Scan for the cell matching the given text and deliver its (X, Y) coordinate at center. 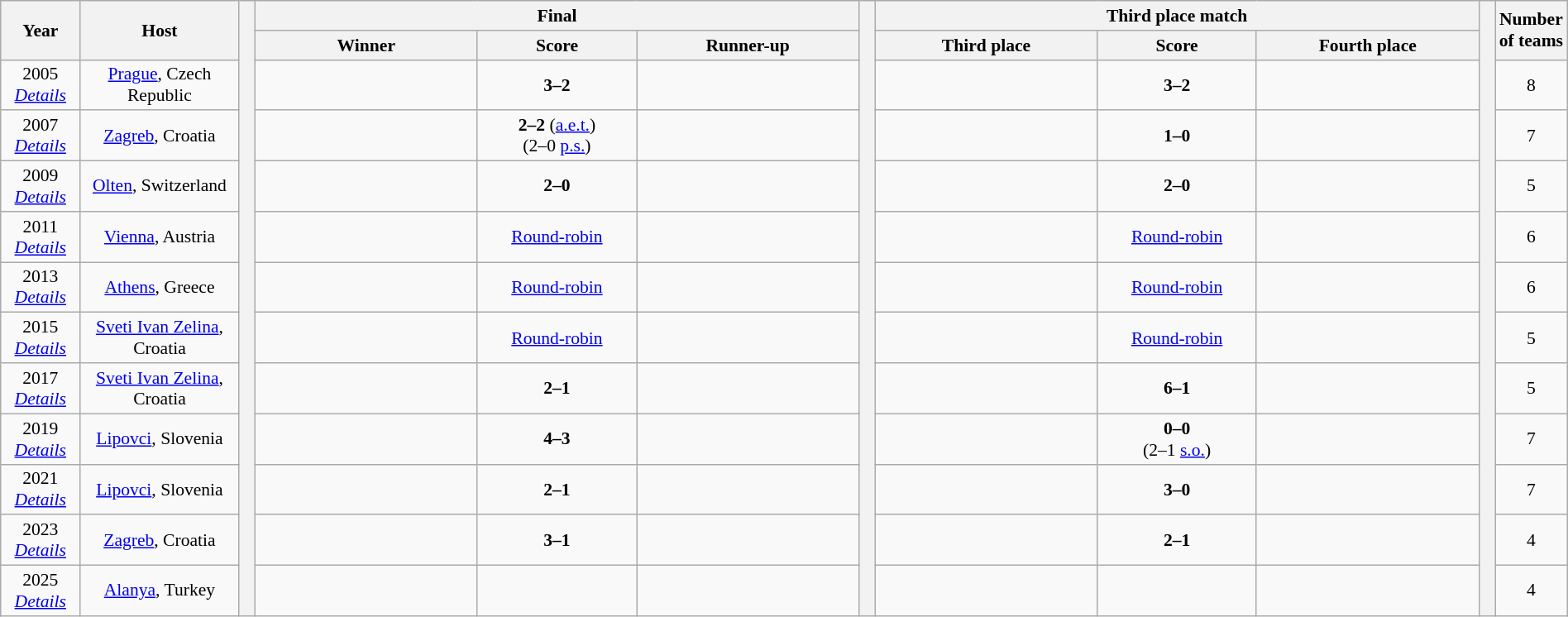
2007Details (41, 136)
Year (41, 30)
Runner-up (748, 45)
Number of teams (1532, 30)
2015Details (41, 337)
Vienna, Austria (160, 237)
Olten, Switzerland (160, 187)
3–0 (1177, 490)
Alanya, Turkey (160, 591)
Final (557, 16)
2025Details (41, 591)
Third place match (1177, 16)
0–0(2–1 s.o.) (1177, 438)
Host (160, 30)
1–0 (1177, 136)
Third place (986, 45)
4–3 (557, 438)
Athens, Greece (160, 288)
2011Details (41, 237)
2017Details (41, 389)
Prague, Czech Republic (160, 84)
6–1 (1177, 389)
2009Details (41, 187)
Fourth place (1368, 45)
8 (1532, 84)
2023Details (41, 541)
2019Details (41, 438)
3–1 (557, 541)
Winner (366, 45)
2–2 (a.e.t.)(2–0 p.s.) (557, 136)
2021Details (41, 490)
2013Details (41, 288)
2005Details (41, 84)
